For the text-containing cell, return its midpoint in (x, y) coordinate format. 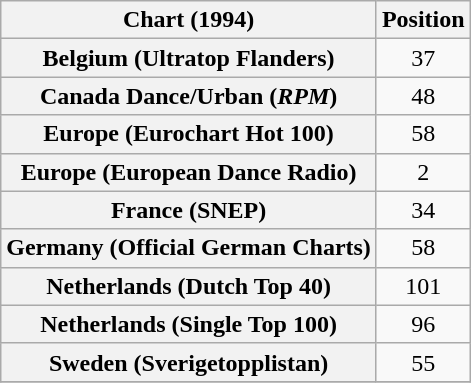
2 (423, 172)
France (SNEP) (189, 210)
Netherlands (Single Top 100) (189, 324)
48 (423, 96)
101 (423, 286)
37 (423, 58)
Sweden (Sverigetopplistan) (189, 362)
Europe (Eurochart Hot 100) (189, 134)
Netherlands (Dutch Top 40) (189, 286)
34 (423, 210)
Europe (European Dance Radio) (189, 172)
Germany (Official German Charts) (189, 248)
Position (423, 20)
96 (423, 324)
Chart (1994) (189, 20)
Canada Dance/Urban (RPM) (189, 96)
Belgium (Ultratop Flanders) (189, 58)
55 (423, 362)
